Scan for the cell matching the given text and deliver its [x, y] coordinate at center. 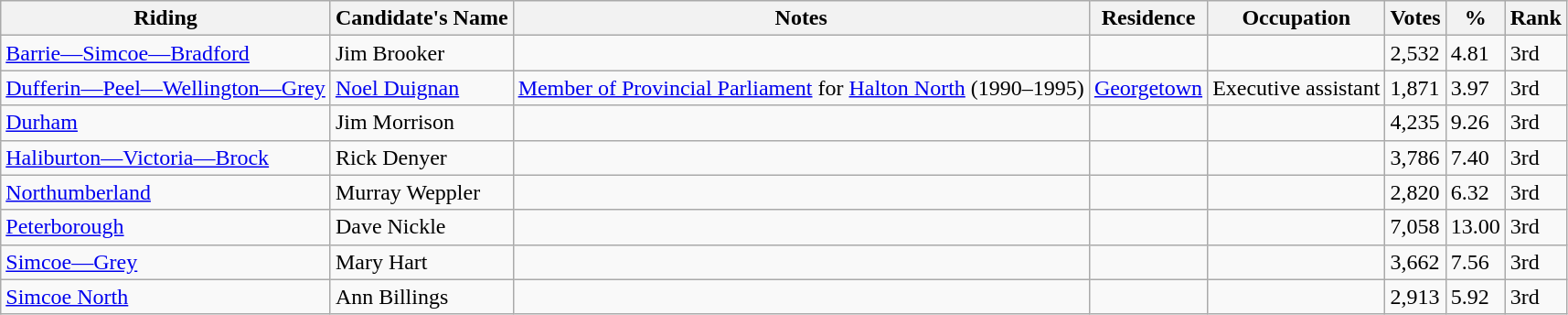
Murray Weppler [421, 192]
Jim Morrison [421, 123]
Durham [166, 123]
2,820 [1415, 192]
7.40 [1476, 157]
1,871 [1415, 88]
9.26 [1476, 123]
Northumberland [166, 192]
% [1476, 18]
5.92 [1476, 297]
Georgetown [1148, 88]
3,786 [1415, 157]
7,058 [1415, 227]
6.32 [1476, 192]
Member of Provincial Parliament for Halton North (1990–1995) [801, 88]
4.81 [1476, 53]
Riding [166, 18]
7.56 [1476, 262]
Simcoe North [166, 297]
Occupation [1296, 18]
Notes [801, 18]
Mary Hart [421, 262]
Noel Duignan [421, 88]
Executive assistant [1296, 88]
Dufferin—Peel—Wellington—Grey [166, 88]
Rank [1536, 18]
Jim Brooker [421, 53]
13.00 [1476, 227]
3.97 [1476, 88]
Residence [1148, 18]
Votes [1415, 18]
3,662 [1415, 262]
Haliburton—Victoria—Brock [166, 157]
Peterborough [166, 227]
Dave Nickle [421, 227]
Rick Denyer [421, 157]
4,235 [1415, 123]
2,532 [1415, 53]
Ann Billings [421, 297]
Barrie—Simcoe—Bradford [166, 53]
Simcoe—Grey [166, 262]
2,913 [1415, 297]
Candidate's Name [421, 18]
